Detect which cell encompasses the target text, then output its (x, y) center coordinate. 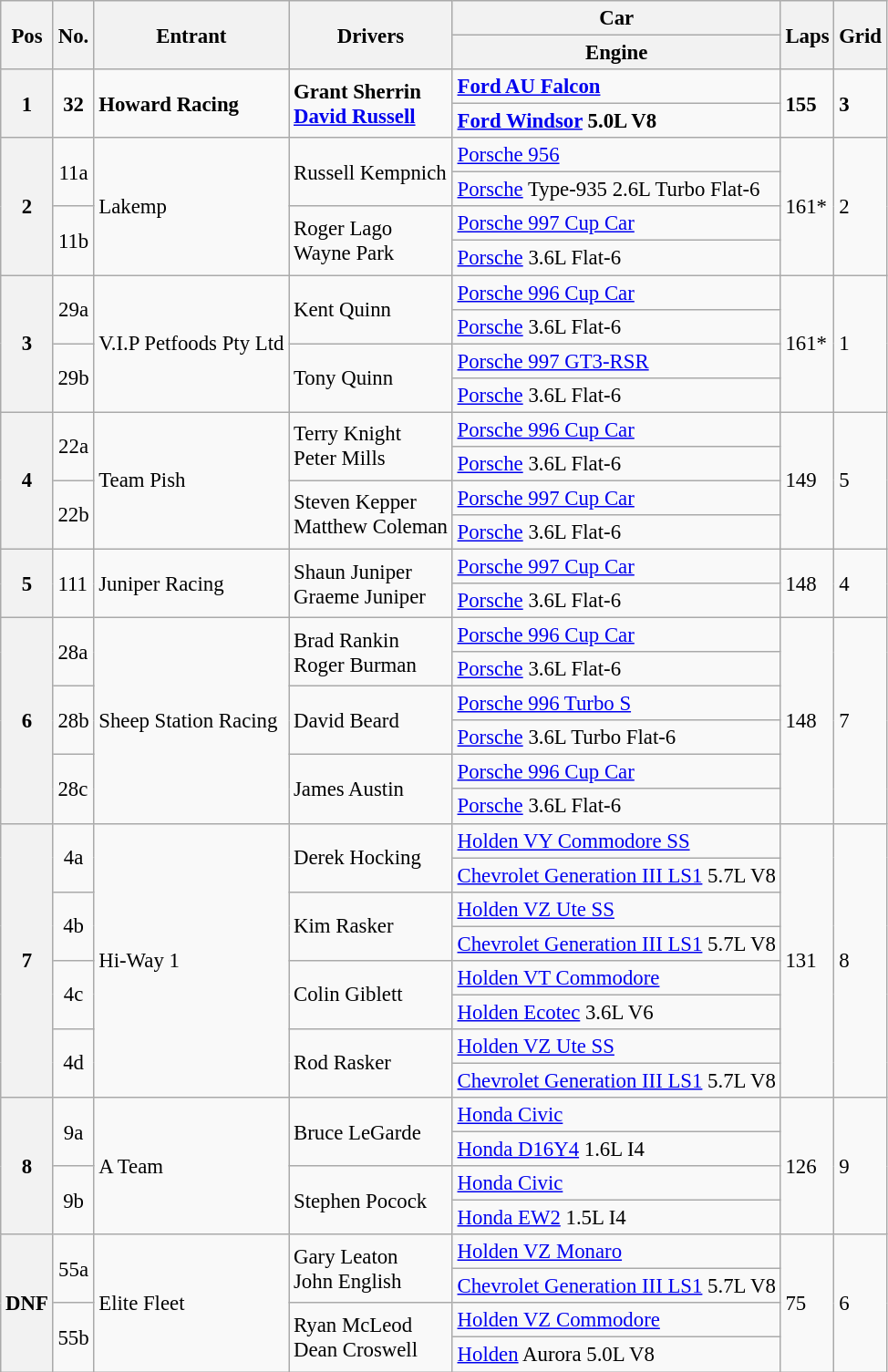
22a (73, 447)
DNF (27, 1303)
Ford AU Falcon (616, 87)
No. (73, 35)
4d (73, 1063)
Howard Racing (191, 104)
Kim Rasker (371, 926)
Terry KnightPeter Mills (371, 447)
29b (73, 377)
David Beard (371, 720)
28a (73, 653)
Honda EW2 1.5L I4 (616, 1218)
Porsche Type-935 2.6L Turbo Flat-6 (616, 190)
28c (73, 789)
James Austin (371, 789)
Ford Windsor 5.0L V8 (616, 121)
Holden Ecotec 3.6L V6 (616, 1012)
Honda D16Y4 1.6L I4 (616, 1150)
Hi-Way 1 (191, 961)
Drivers (371, 35)
Rod Rasker (371, 1063)
32 (73, 104)
Juniper Racing (191, 583)
11b (73, 241)
A Team (191, 1166)
126 (808, 1166)
9a (73, 1132)
155 (808, 104)
Holden VY Commodore SS (616, 841)
Steven KepperMatthew Coleman (371, 514)
Holden Aurora 5.0L V8 (616, 1355)
Stephen Pocock (371, 1200)
Elite Fleet (191, 1303)
Grid (861, 35)
Pos (27, 35)
4b (73, 926)
111 (73, 583)
Tony Quinn (371, 377)
Porsche 956 (616, 155)
Lakemp (191, 206)
Porsche 996 Turbo S (616, 704)
Russell Kempnich (371, 171)
V.I.P Petfoods Pty Ltd (191, 344)
Brad RankinRoger Burman (371, 653)
Colin Giblett (371, 995)
Laps (808, 35)
55a (73, 1269)
9 (861, 1166)
28b (73, 720)
4c (73, 995)
131 (808, 961)
Porsche 3.6L Turbo Flat-6 (616, 738)
Grant SherrinDavid Russell (371, 104)
Car (616, 18)
Holden VZ Commodore (616, 1321)
Bruce LeGarde (371, 1132)
Engine (616, 53)
Sheep Station Racing (191, 721)
149 (808, 480)
Team Pish (191, 480)
75 (808, 1303)
Gary LeatonJohn English (371, 1269)
29a (73, 310)
Ryan McLeodDean Croswell (371, 1338)
4a (73, 857)
22b (73, 514)
Holden VT Commodore (616, 978)
Roger LagoWayne Park (371, 241)
Derek Hocking (371, 857)
Holden VZ Monaro (616, 1252)
55b (73, 1338)
Porsche 997 GT3-RSR (616, 361)
Shaun JuniperGraeme Juniper (371, 583)
Kent Quinn (371, 310)
Entrant (191, 35)
9b (73, 1200)
11a (73, 171)
